Identify which cell holds the provided text, then report its (x, y) central coordinate. 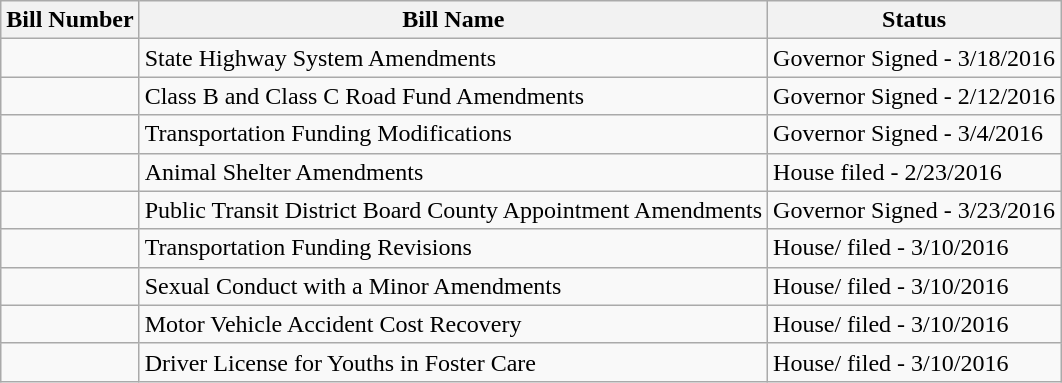
Governor Signed - 3/18/2016 (914, 58)
Motor Vehicle Accident Cost Recovery (453, 324)
Transportation Funding Revisions (453, 248)
Bill Number (70, 20)
Status (914, 20)
Public Transit District Board County Appointment Amendments (453, 210)
Sexual Conduct with a Minor Amendments (453, 286)
Animal Shelter Amendments (453, 172)
House filed - 2/23/2016 (914, 172)
Transportation Funding Modifications (453, 134)
Driver License for Youths in Foster Care (453, 362)
Bill Name (453, 20)
Class B and Class C Road Fund Amendments (453, 96)
State Highway System Amendments (453, 58)
Governor Signed - 3/4/2016 (914, 134)
Governor Signed - 2/12/2016 (914, 96)
Governor Signed - 3/23/2016 (914, 210)
